Extract the [X, Y] coordinate from the center of the cell holding the provided text.  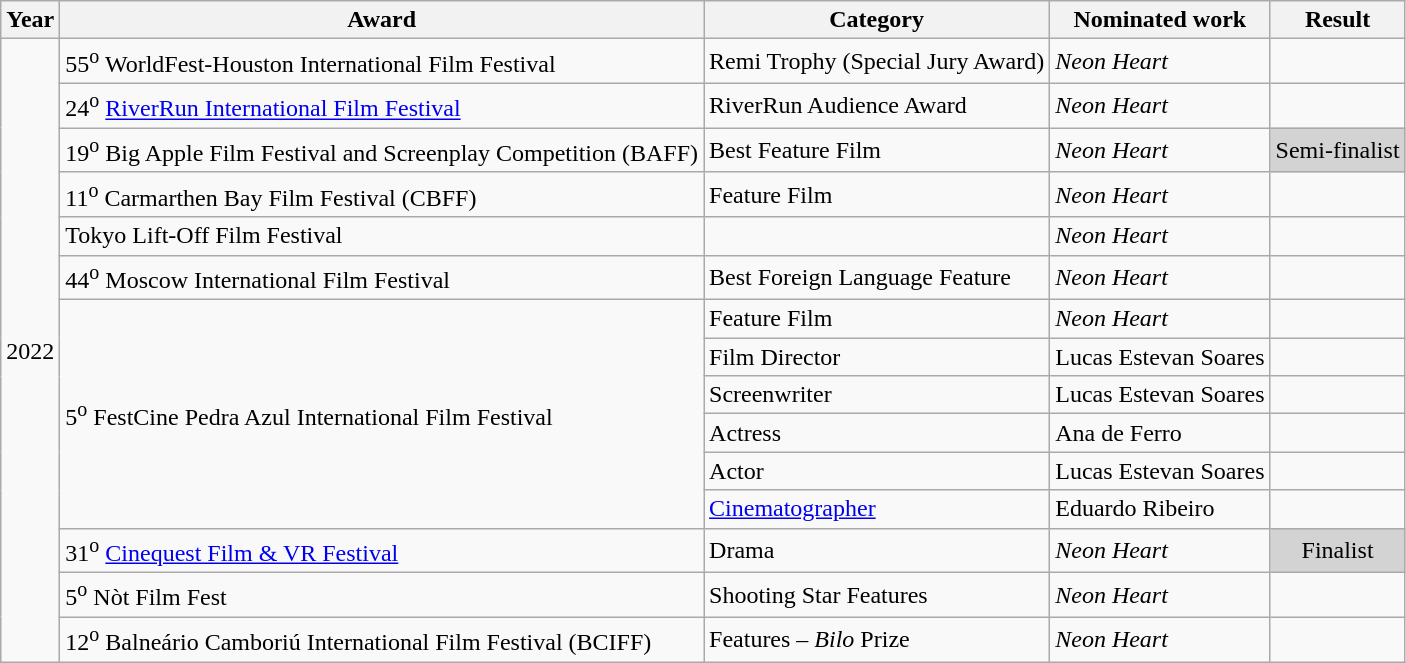
Film Director [877, 357]
Result [1338, 20]
Shooting Star Features [877, 596]
Tokyo Lift-Off Film Festival [382, 236]
Ana de Ferro [1160, 433]
Award [382, 20]
Semi-finalist [1338, 150]
2022 [30, 350]
Nominated work [1160, 20]
RiverRun Audience Award [877, 106]
19o Big Apple Film Festival and Screenplay Competition (BAFF) [382, 150]
Actress [877, 433]
5o FestCine Pedra Azul International Film Festival [382, 414]
Category [877, 20]
5o Nòt Film Fest [382, 596]
Cinematographer [877, 509]
44o Moscow International Film Festival [382, 278]
24o RiverRun International Film Festival [382, 106]
Best Feature Film [877, 150]
Drama [877, 550]
12o Balneário Camboriú International Film Festival (BCIFF) [382, 640]
31o Cinequest Film & VR Festival [382, 550]
Finalist [1338, 550]
Remi Trophy (Special Jury Award) [877, 62]
Year [30, 20]
Best Foreign Language Feature [877, 278]
55o WorldFest-Houston International Film Festival [382, 62]
Actor [877, 471]
Screenwriter [877, 395]
Eduardo Ribeiro [1160, 509]
Features – Bilo Prize [877, 640]
11o Carmarthen Bay Film Festival (CBFF) [382, 194]
